Capture the cell that displays the provided text and extract its [X, Y] central coordinate. 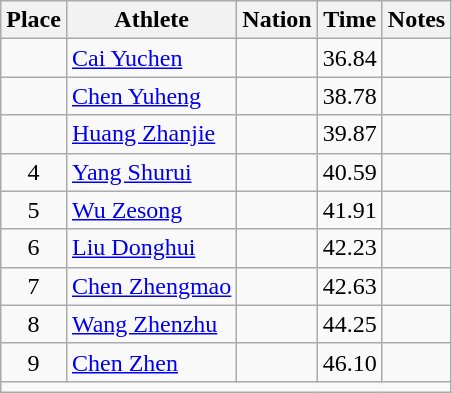
Liu Donghui [151, 248]
Chen Yuheng [151, 96]
44.25 [350, 324]
46.10 [350, 362]
5 [34, 210]
Athlete [151, 20]
Chen Zhengmao [151, 286]
Place [34, 20]
Notes [416, 20]
38.78 [350, 96]
Cai Yuchen [151, 58]
4 [34, 172]
40.59 [350, 172]
39.87 [350, 134]
42.23 [350, 248]
8 [34, 324]
Chen Zhen [151, 362]
41.91 [350, 210]
9 [34, 362]
Nation [277, 20]
Wang Zhenzhu [151, 324]
7 [34, 286]
Huang Zhanjie [151, 134]
6 [34, 248]
Wu Zesong [151, 210]
Time [350, 20]
42.63 [350, 286]
36.84 [350, 58]
Yang Shurui [151, 172]
